Pinpoint the cell where the given text exists, returning its [X, Y] midpoint coordinate. 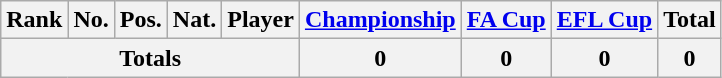
Totals [150, 58]
FA Cup [506, 20]
Nat. [194, 20]
EFL Cup [604, 20]
Pos. [140, 20]
Total [690, 20]
Player [261, 20]
No. [91, 20]
Championship [380, 20]
Rank [34, 20]
